Output the (x, y) coordinate of the center of the cell containing the given text.  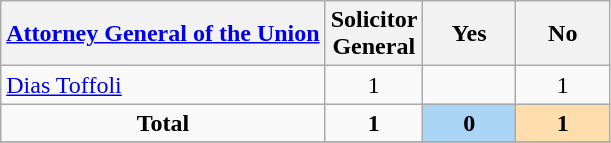
Dias Toffoli (163, 85)
Solicitor General (374, 34)
No (563, 34)
Total (163, 123)
0 (469, 123)
Yes (469, 34)
Attorney General of the Union (163, 34)
